Extract the (x, y) coordinate from the center of the cell holding the provided text.  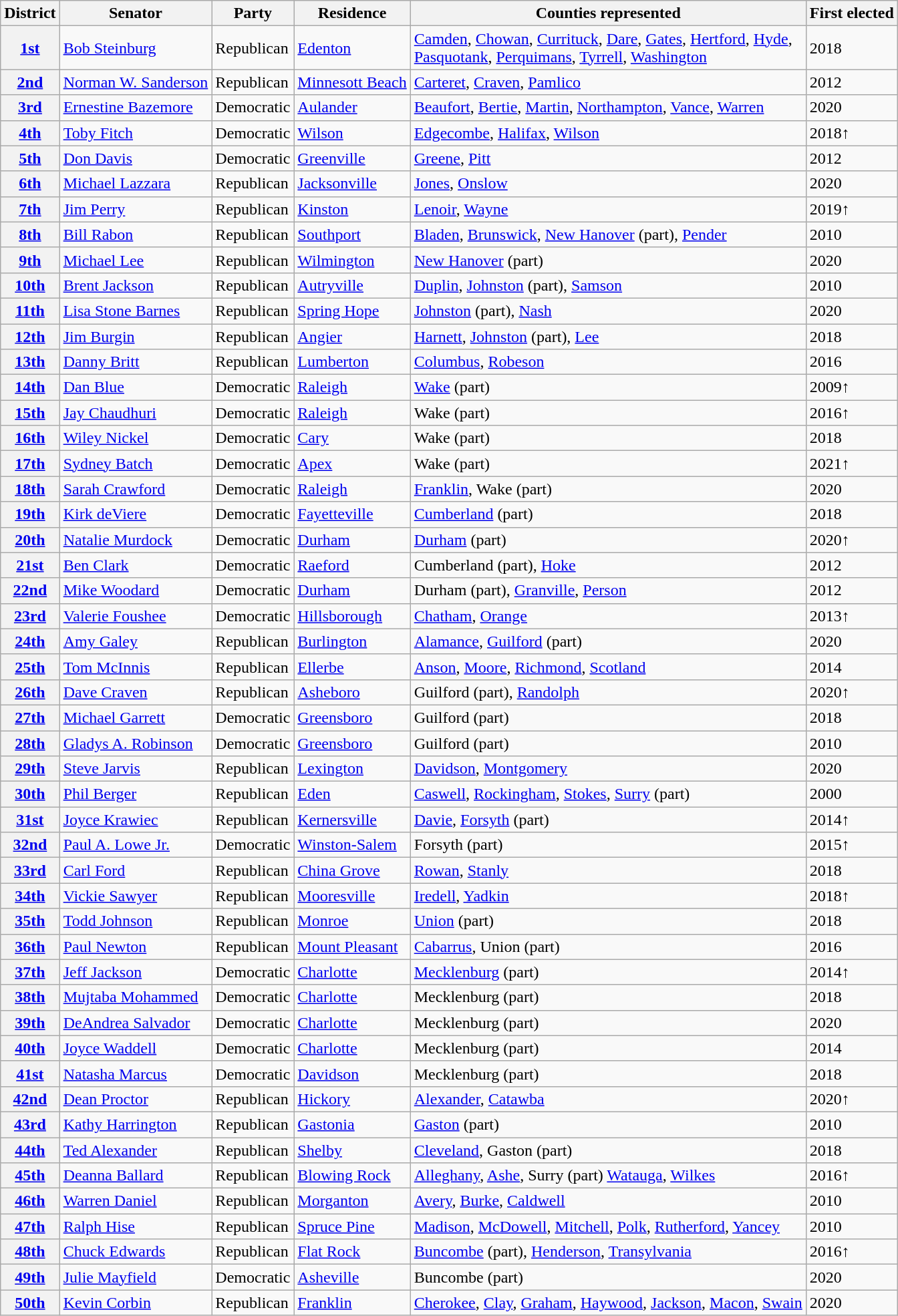
Buncombe (part) (608, 1277)
Gladys A. Robinson (136, 744)
8th (30, 234)
Asheville (352, 1277)
Joyce Krawiec (136, 820)
Dan Blue (136, 387)
49th (30, 1277)
Senator (136, 13)
Dave Craven (136, 692)
Kirk deViere (136, 514)
Iredell, Yadkin (608, 896)
Burlington (352, 641)
China Grove (352, 870)
Guilford (part), Randolph (608, 692)
Brent Jackson (136, 285)
Bladen, Brunswick, New Hanover (part), Pender (608, 234)
13th (30, 362)
Edenton (352, 48)
Forsyth (part) (608, 845)
Kevin Corbin (136, 1303)
Columbus, Robeson (608, 362)
New Hanover (part) (608, 260)
5th (30, 158)
Warren Daniel (136, 1201)
Gastonia (352, 1124)
Autryville (352, 285)
Phil Berger (136, 794)
4th (30, 133)
14th (30, 387)
Hillsborough (352, 616)
Jeff Jackson (136, 972)
30th (30, 794)
Madison, McDowell, Mitchell, Polk, Rutherford, Yancey (608, 1226)
Don Davis (136, 158)
Gaston (part) (608, 1124)
Chuck Edwards (136, 1252)
2009↑ (851, 387)
45th (30, 1176)
Eden (352, 794)
33rd (30, 870)
Chatham, Orange (608, 616)
42nd (30, 1099)
Alamance, Guilford (part) (608, 641)
31st (30, 820)
Greene, Pitt (608, 158)
40th (30, 1048)
Michael Lee (136, 260)
Sarah Crawford (136, 489)
6th (30, 184)
Avery, Burke, Caldwell (608, 1201)
47th (30, 1226)
Cumberland (part) (608, 514)
Lisa Stone Barnes (136, 311)
Carteret, Craven, Pamlico (608, 82)
Jacksonville (352, 184)
Fayetteville (352, 514)
24th (30, 641)
Aulander (352, 108)
9th (30, 260)
Beaufort, Bertie, Martin, Northampton, Vance, Warren (608, 108)
Jones, Onslow (608, 184)
2013↑ (851, 616)
Davie, Forsyth (part) (608, 820)
Lumberton (352, 362)
2021↑ (851, 464)
Morganton (352, 1201)
Minnesott Beach (352, 82)
32nd (30, 845)
23rd (30, 616)
12th (30, 336)
Mujtaba Mohammed (136, 997)
Vickie Sawyer (136, 896)
Spruce Pine (352, 1226)
Ted Alexander (136, 1150)
Wilson (352, 133)
Jim Burgin (136, 336)
Natalie Murdock (136, 540)
First elected (851, 13)
Alleghany, Ashe, Surry (part) Watauga, Wilkes (608, 1176)
15th (30, 413)
35th (30, 921)
Winston-Salem (352, 845)
25th (30, 667)
Rowan, Stanly (608, 870)
Durham (part) (608, 540)
Spring Hope (352, 311)
Amy Galey (136, 641)
Jay Chaudhuri (136, 413)
Dean Proctor (136, 1099)
Franklin (352, 1303)
2015↑ (851, 845)
39th (30, 1023)
19th (30, 514)
Mike Woodard (136, 591)
Monroe (352, 921)
Flat Rock (352, 1252)
Residence (352, 13)
16th (30, 438)
Union (part) (608, 921)
Bob Steinburg (136, 48)
Kathy Harrington (136, 1124)
34th (30, 896)
Ellerbe (352, 667)
17th (30, 464)
Caswell, Rockingham, Stokes, Surry (part) (608, 794)
Julie Mayfield (136, 1277)
Natasha Marcus (136, 1074)
44th (30, 1150)
Cary (352, 438)
Lenoir, Wayne (608, 209)
Joyce Waddell (136, 1048)
Raeford (352, 565)
Cherokee, Clay, Graham, Haywood, Jackson, Macon, Swain (608, 1303)
Shelby (352, 1150)
Hickory (352, 1099)
10th (30, 285)
37th (30, 972)
48th (30, 1252)
46th (30, 1201)
Michael Lazzara (136, 184)
36th (30, 947)
Steve Jarvis (136, 769)
Asheboro (352, 692)
Davidson, Montgomery (608, 769)
Duplin, Johnston (part), Samson (608, 285)
20th (30, 540)
38th (30, 997)
Cleveland, Gaston (part) (608, 1150)
Alexander, Catawba (608, 1099)
Kinston (352, 209)
50th (30, 1303)
Harnett, Johnston (part), Lee (608, 336)
18th (30, 489)
Anson, Moore, Richmond, Scotland (608, 667)
Paul A. Lowe Jr. (136, 845)
Counties represented (608, 13)
Durham (part), Granville, Person (608, 591)
District (30, 13)
Carl Ford (136, 870)
29th (30, 769)
Buncombe (part), Henderson, Transylvania (608, 1252)
Bill Rabon (136, 234)
Michael Garrett (136, 717)
Franklin, Wake (part) (608, 489)
41st (30, 1074)
2000 (851, 794)
Wiley Nickel (136, 438)
Valerie Foushee (136, 616)
Greenville (352, 158)
27th (30, 717)
Jim Perry (136, 209)
21st (30, 565)
DeAndrea Salvador (136, 1023)
Tom McInnis (136, 667)
Wilmington (352, 260)
2nd (30, 82)
Ernestine Bazemore (136, 108)
43rd (30, 1124)
26th (30, 692)
2019↑ (851, 209)
Sydney Batch (136, 464)
Kernersville (352, 820)
Mount Pleasant (352, 947)
Mooresville (352, 896)
Paul Newton (136, 947)
Norman W. Sanderson (136, 82)
Angier (352, 336)
Johnston (part), Nash (608, 311)
1st (30, 48)
Lexington (352, 769)
Davidson (352, 1074)
Blowing Rock (352, 1176)
Ben Clark (136, 565)
Todd Johnson (136, 921)
Cumberland (part), Hoke (608, 565)
Edgecombe, Halifax, Wilson (608, 133)
Danny Britt (136, 362)
Apex (352, 464)
3rd (30, 108)
7th (30, 209)
Ralph Hise (136, 1226)
Toby Fitch (136, 133)
Deanna Ballard (136, 1176)
Southport (352, 234)
Party (253, 13)
Cabarrus, Union (part) (608, 947)
11th (30, 311)
28th (30, 744)
Camden, Chowan, Currituck, Dare, Gates, Hertford, Hyde,Pasquotank, Perquimans, Tyrrell, Washington (608, 48)
22nd (30, 591)
